Output the [X, Y] coordinate of the center of the cell containing the given text.  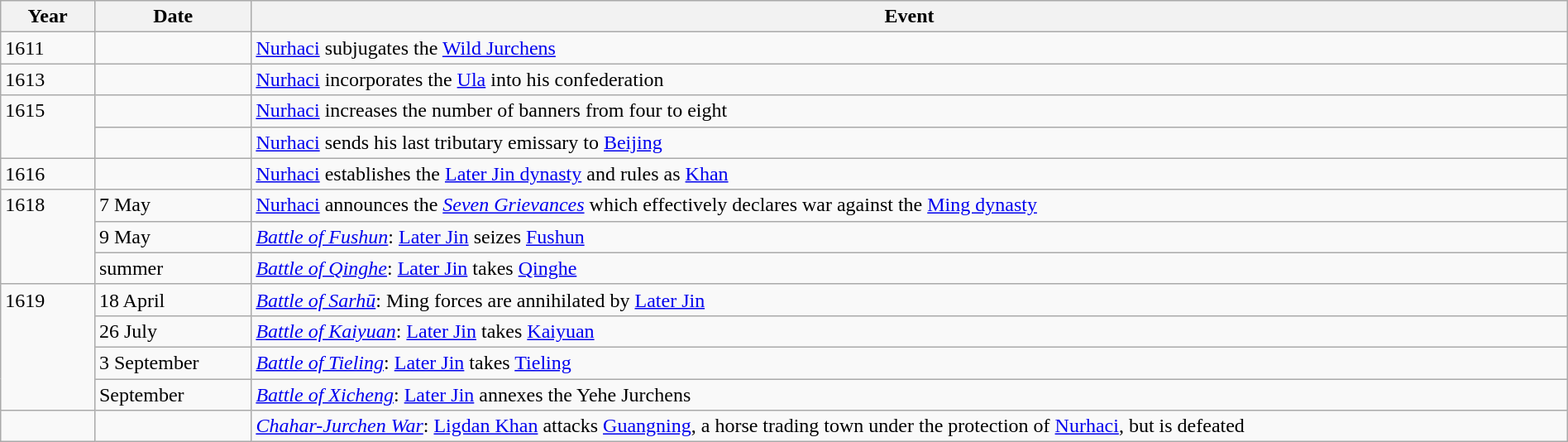
Nurhaci announces the Seven Grievances which effectively declares war against the Ming dynasty [910, 205]
1613 [48, 79]
1616 [48, 174]
Battle of Xicheng: Later Jin annexes the Yehe Jurchens [910, 395]
26 July [172, 331]
Chahar-Jurchen War: Ligdan Khan attacks Guangning, a horse trading town under the protection of Nurhaci, but is defeated [910, 426]
Nurhaci establishes the Later Jin dynasty and rules as Khan [910, 174]
September [172, 395]
1618 [48, 237]
Battle of Sarhū: Ming forces are annihilated by Later Jin [910, 300]
Battle of Qinghe: Later Jin takes Qinghe [910, 268]
Battle of Tieling: Later Jin takes Tieling [910, 363]
Battle of Fushun: Later Jin seizes Fushun [910, 237]
1619 [48, 347]
3 September [172, 363]
9 May [172, 237]
Nurhaci subjugates the Wild Jurchens [910, 48]
Nurhaci incorporates the Ula into his confederation [910, 79]
Event [910, 17]
1615 [48, 127]
summer [172, 268]
1611 [48, 48]
Nurhaci sends his last tributary emissary to Beijing [910, 142]
7 May [172, 205]
Year [48, 17]
Nurhaci increases the number of banners from four to eight [910, 111]
18 April [172, 300]
Battle of Kaiyuan: Later Jin takes Kaiyuan [910, 331]
Date [172, 17]
